Output the [x, y] coordinate of the center of the cell containing the given text.  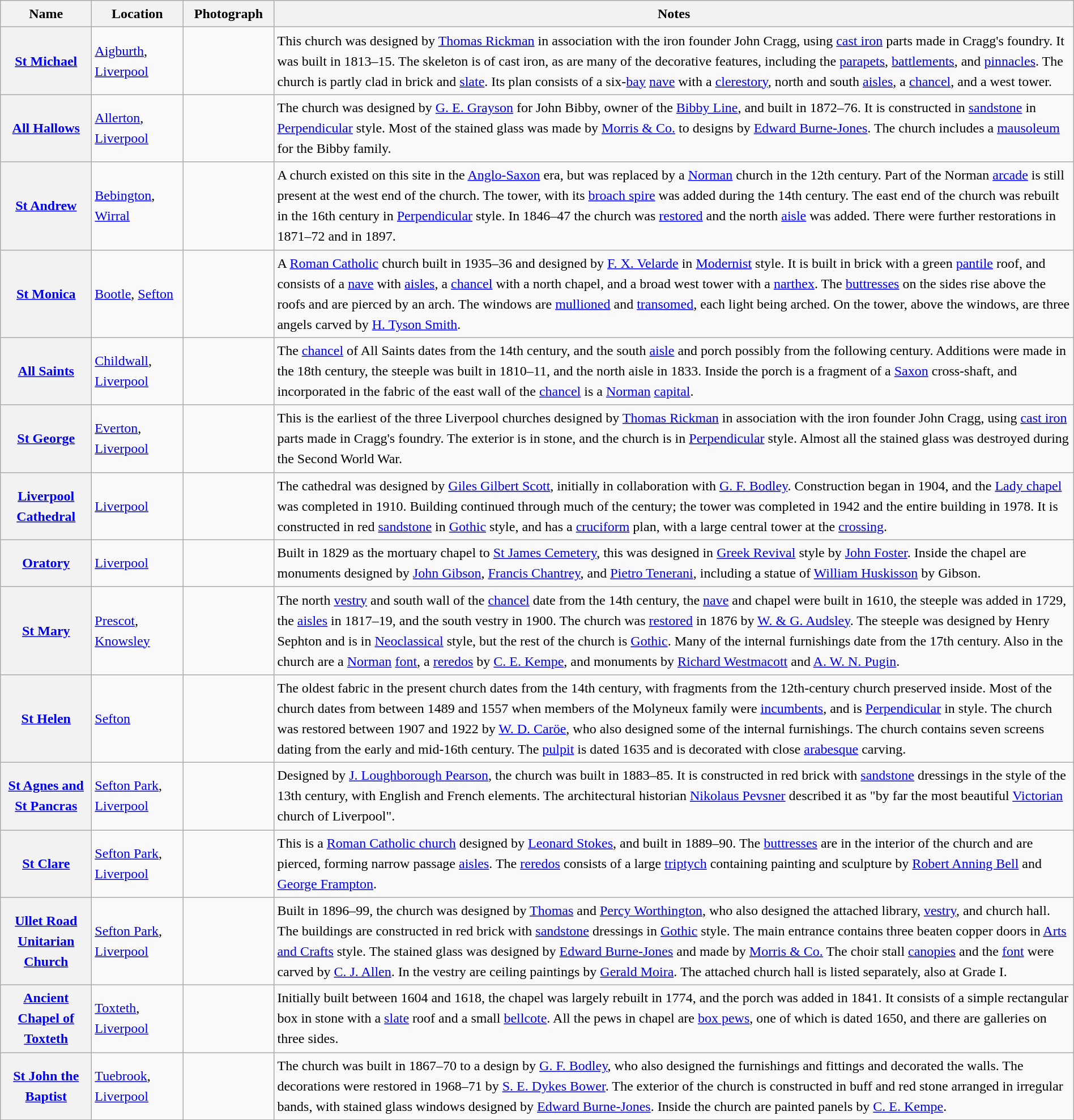
Location [137, 14]
Tuebrook, Liverpool [137, 1086]
St Andrew [46, 206]
Ullet Road Unitarian Church [46, 941]
Aigburth, Liverpool [137, 61]
Toxteth, Liverpool [137, 1019]
Bootle, Sefton [137, 293]
St Michael [46, 61]
Everton, Liverpool [137, 438]
Bebington, Wirral [137, 206]
Allerton, Liverpool [137, 128]
Oratory [46, 563]
St Agnes and St Pancras [46, 796]
Prescot, Knowsley [137, 631]
St Monica [46, 293]
All Saints [46, 371]
St Helen [46, 718]
All Hallows [46, 128]
Childwall, Liverpool [137, 371]
Notes [674, 14]
St Clare [46, 864]
St Mary [46, 631]
St George [46, 438]
St John the Baptist [46, 1086]
Photograph [229, 14]
Liverpool Cathedral [46, 506]
Ancient Chapel of Toxteth [46, 1019]
Sefton [137, 718]
Name [46, 14]
